From the cell containing the given text, extract its center point as (X, Y) coordinate. 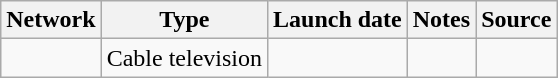
Source (516, 20)
Network (51, 20)
Cable television (184, 58)
Type (184, 20)
Launch date (337, 20)
Notes (441, 20)
